Capture the cell that displays the provided text and extract its [x, y] central coordinate. 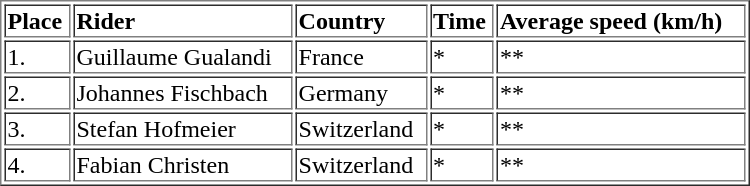
Rider [184, 20]
Fabian Christen [184, 164]
Time [462, 20]
Guillaume Gualandi [184, 56]
2. [37, 92]
Germany [362, 92]
Country [362, 20]
France [362, 56]
4. [37, 164]
Place [37, 20]
Average speed (km/h) [621, 20]
3. [37, 128]
1. [37, 56]
Stefan Hofmeier [184, 128]
Johannes Fischbach [184, 92]
